Find where the given text appears and provide that cell's center as [x, y] coordinate. 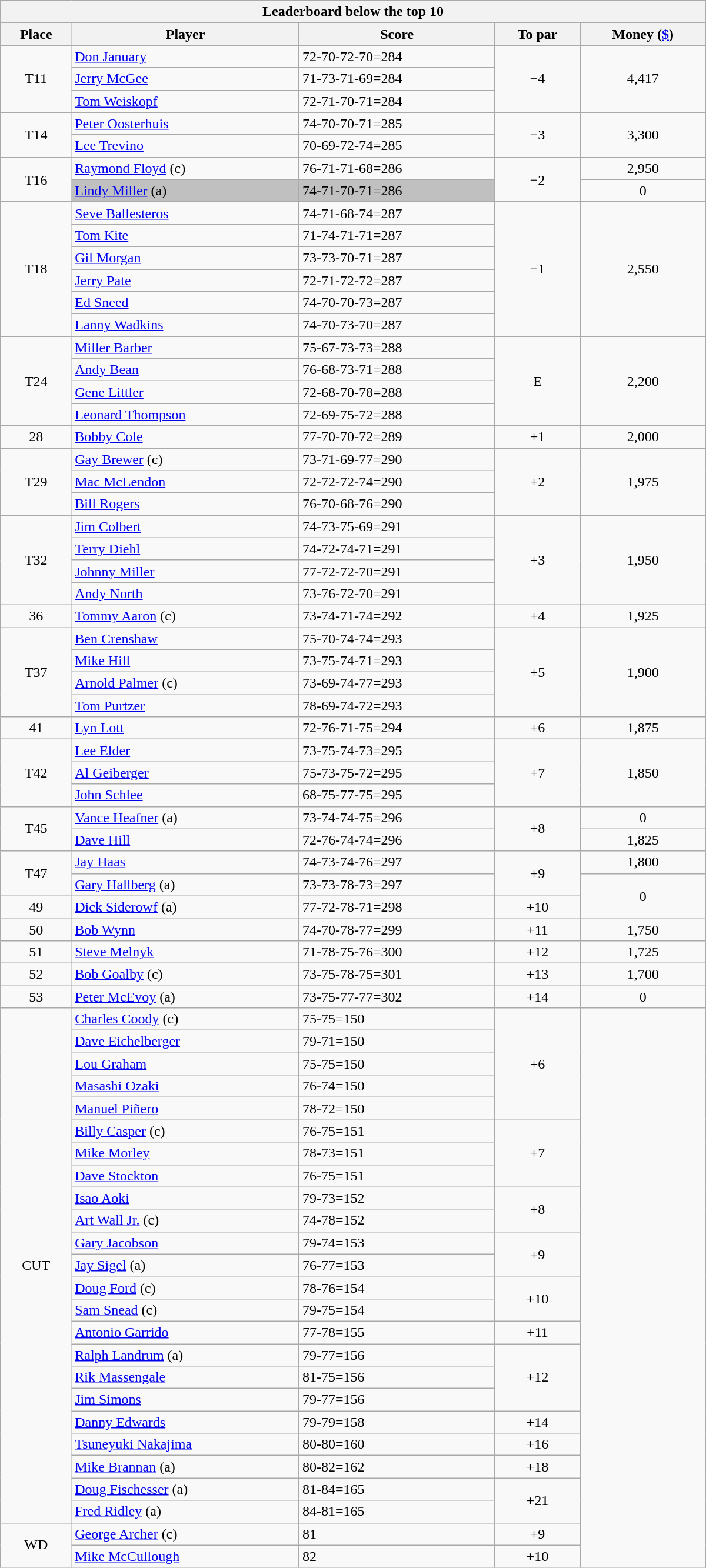
Doug Ford (c) [186, 1287]
+21 [538, 1500]
T24 [36, 381]
Sam Snead (c) [186, 1310]
Jay Haas [186, 862]
+5 [538, 672]
John Schlee [186, 795]
73-75-78-75=301 [397, 974]
81 [397, 1534]
Antonio Garrido [186, 1332]
−1 [538, 269]
+18 [538, 1467]
81-84=165 [397, 1489]
Charles Coody (c) [186, 1019]
1,925 [642, 616]
Ralph Landrum (a) [186, 1355]
1,900 [642, 672]
Tommy Aaron (c) [186, 616]
74-73-74-76=297 [397, 862]
Johnny Miller [186, 571]
78-76=154 [397, 1287]
Mike Hill [186, 661]
+13 [538, 974]
Dave Eichelberger [186, 1042]
Arnold Palmer (c) [186, 683]
2,000 [642, 437]
72-69-75-72=288 [397, 415]
Jim Colbert [186, 526]
72-71-70-71=284 [397, 101]
−2 [538, 179]
79-74=153 [397, 1243]
49 [36, 907]
76-70-68-76=290 [397, 504]
Lee Trevino [186, 146]
Bill Rogers [186, 504]
72-72-72-74=290 [397, 482]
Dave Hill [186, 840]
Vance Heafner (a) [186, 818]
71-73-71-69=284 [397, 79]
51 [36, 952]
1,800 [642, 862]
Steve Melnyk [186, 952]
68-75-77-75=295 [397, 795]
CUT [36, 1266]
T14 [36, 135]
+3 [538, 560]
2,200 [642, 381]
77-78=155 [397, 1332]
77-72-78-71=298 [397, 907]
52 [36, 974]
74-70-78-77=299 [397, 929]
74-70-70-73=287 [397, 303]
Dick Siderowf (a) [186, 907]
Tom Weiskopf [186, 101]
1,975 [642, 482]
Player [186, 34]
Seve Ballesteros [186, 213]
84-81=165 [397, 1512]
1,950 [642, 560]
72-71-72-72=287 [397, 281]
Money ($) [642, 34]
T32 [36, 560]
80-80=160 [397, 1444]
73-73-70-71=287 [397, 258]
+1 [538, 437]
T45 [36, 829]
Bobby Cole [186, 437]
73-76-72-70=291 [397, 593]
Andy North [186, 593]
73-75-77-77=302 [397, 997]
Don January [186, 56]
75-67-73-73=288 [397, 348]
WD [36, 1545]
74-71-68-74=287 [397, 213]
Dave Stockton [186, 1176]
77-72-72-70=291 [397, 571]
78-69-74-72=293 [397, 706]
To par [538, 34]
80-82=162 [397, 1467]
79-73=152 [397, 1198]
Jerry McGee [186, 79]
−4 [538, 79]
78-72=150 [397, 1109]
77-70-70-72=289 [397, 437]
70-69-72-74=285 [397, 146]
Manuel Piñero [186, 1109]
72-68-70-78=288 [397, 392]
Gary Jacobson [186, 1243]
T37 [36, 672]
Lou Graham [186, 1064]
Danny Edwards [186, 1422]
78-73=151 [397, 1153]
Gil Morgan [186, 258]
28 [36, 437]
Tsuneyuki Nakajima [186, 1444]
76-68-73-71=288 [397, 370]
Mike McCullough [186, 1556]
Mike Morley [186, 1153]
Lanny Wadkins [186, 325]
Bob Goalby (c) [186, 974]
Place [36, 34]
T11 [36, 79]
50 [36, 929]
Art Wall Jr. (c) [186, 1220]
T18 [36, 269]
76-74=150 [397, 1086]
Billy Casper (c) [186, 1131]
Gary Hallberg (a) [186, 885]
Masashi Ozaki [186, 1086]
41 [36, 728]
36 [36, 616]
73-73-78-73=297 [397, 885]
Lindy Miller (a) [186, 191]
Terry Diehl [186, 549]
53 [36, 997]
T16 [36, 179]
Mike Brannan (a) [186, 1467]
Miller Barber [186, 348]
72-76-71-75=294 [397, 728]
Jim Simons [186, 1400]
Lyn Lott [186, 728]
1,725 [642, 952]
T42 [36, 773]
−3 [538, 135]
76-71-71-68=286 [397, 168]
76-77=153 [397, 1265]
Jerry Pate [186, 281]
Raymond Floyd (c) [186, 168]
74-72-74-71=291 [397, 549]
Isao Aoki [186, 1198]
T47 [36, 873]
Bob Wynn [186, 929]
82 [397, 1556]
3,300 [642, 135]
Gay Brewer (c) [186, 459]
75-73-75-72=295 [397, 773]
+16 [538, 1444]
72-70-72-70=284 [397, 56]
+4 [538, 616]
+2 [538, 482]
Andy Bean [186, 370]
1,875 [642, 728]
74-71-70-71=286 [397, 191]
Doug Fischesser (a) [186, 1489]
72-76-74-74=296 [397, 840]
73-74-71-74=292 [397, 616]
Lee Elder [186, 750]
79-71=150 [397, 1042]
Ed Sneed [186, 303]
73-75-74-73=295 [397, 750]
81-75=156 [397, 1377]
T29 [36, 482]
Peter McEvoy (a) [186, 997]
Fred Ridley (a) [186, 1512]
Gene Littler [186, 392]
71-78-75-76=300 [397, 952]
E [538, 381]
Tom Kite [186, 235]
73-71-69-77=290 [397, 459]
Peter Oosterhuis [186, 124]
Ben Crenshaw [186, 638]
75-70-74-74=293 [397, 638]
Rik Massengale [186, 1377]
Jay Sigel (a) [186, 1265]
73-75-74-71=293 [397, 661]
1,850 [642, 773]
1,750 [642, 929]
Leaderboard below the top 10 [353, 12]
74-70-70-71=285 [397, 124]
Mac McLendon [186, 482]
73-74-74-75=296 [397, 818]
2,950 [642, 168]
74-73-75-69=291 [397, 526]
1,825 [642, 840]
Leonard Thompson [186, 415]
71-74-71-71=287 [397, 235]
George Archer (c) [186, 1534]
2,550 [642, 269]
74-70-73-70=287 [397, 325]
4,417 [642, 79]
74-78=152 [397, 1220]
Al Geiberger [186, 773]
Score [397, 34]
1,700 [642, 974]
Tom Purtzer [186, 706]
73-69-74-77=293 [397, 683]
79-75=154 [397, 1310]
79-79=158 [397, 1422]
